Extract the [X, Y] coordinate from the center of the cell holding the provided text.  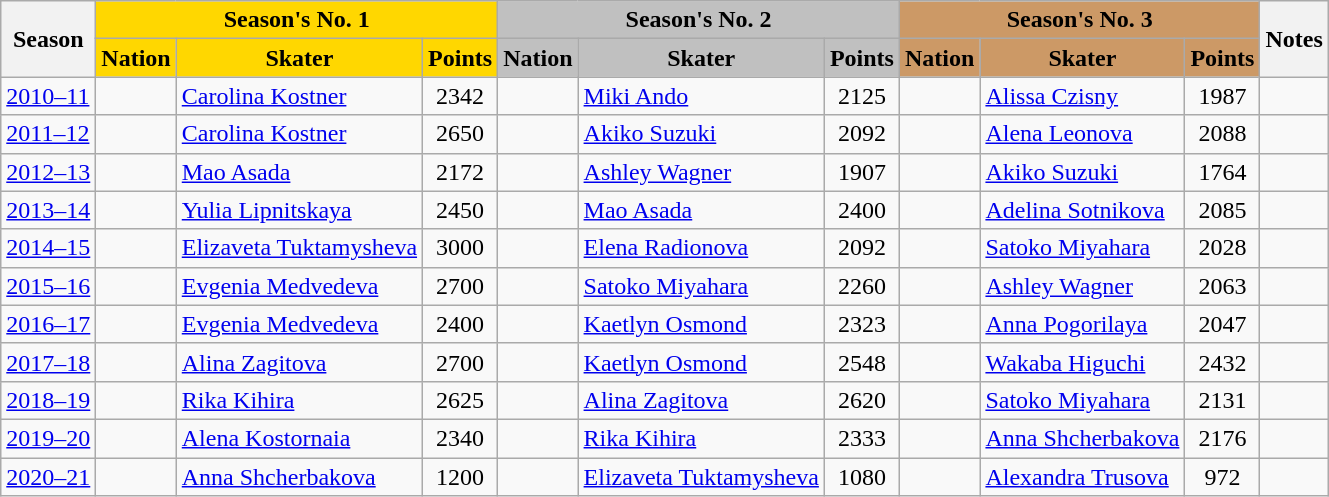
1080 [862, 477]
2333 [862, 438]
2047 [1222, 324]
2260 [862, 286]
2063 [1222, 286]
Season [48, 39]
2088 [1222, 134]
Alissa Czisny [1082, 96]
2342 [460, 96]
1200 [460, 477]
1987 [1222, 96]
2020–21 [48, 477]
Anna Pogorilaya [1082, 324]
2011–12 [48, 134]
Season's No. 3 [1079, 20]
2028 [1222, 248]
Season's No. 2 [699, 20]
1907 [862, 172]
2650 [460, 134]
Alena Leonova [1082, 134]
2016–17 [48, 324]
2085 [1222, 210]
2548 [862, 362]
2125 [862, 96]
Season's No. 1 [297, 20]
2620 [862, 400]
2172 [460, 172]
Miki Ando [701, 96]
2015–16 [48, 286]
972 [1222, 477]
3000 [460, 248]
2013–14 [48, 210]
Alena Kostornaia [299, 438]
1764 [1222, 172]
2340 [460, 438]
2012–13 [48, 172]
2017–18 [48, 362]
2014–15 [48, 248]
2432 [1222, 362]
Notes [1294, 39]
Wakaba Higuchi [1082, 362]
Yulia Lipnitskaya [299, 210]
2176 [1222, 438]
2131 [1222, 400]
2323 [862, 324]
2625 [460, 400]
Elena Radionova [701, 248]
2450 [460, 210]
2018–19 [48, 400]
Adelina Sotnikova [1082, 210]
2010–11 [48, 96]
2019–20 [48, 438]
Alexandra Trusova [1082, 477]
